Detect which cell encompasses the target text, then output its [X, Y] center coordinate. 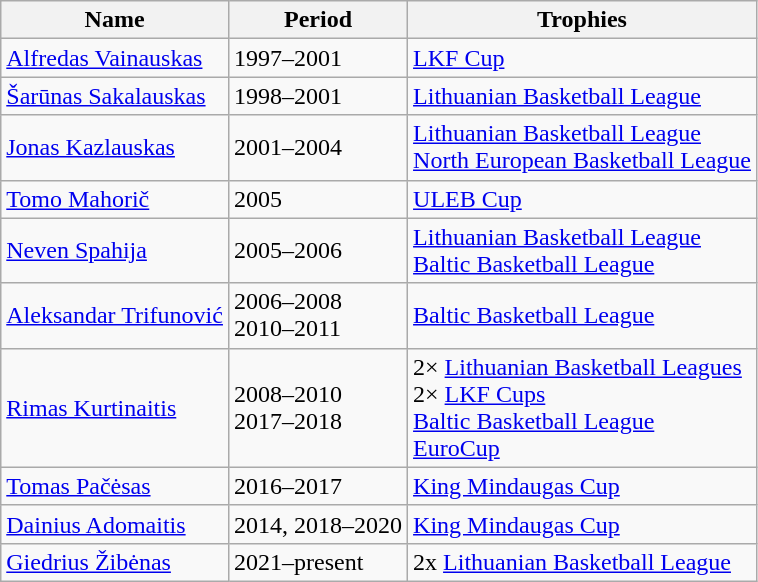
LKF Cup [582, 58]
Neven Spahija [115, 250]
2016–2017 [318, 486]
Lithuanian Basketball LeagueNorth European Basketball League [582, 148]
Aleksandar Trifunović [115, 316]
Rimas Kurtinaitis [115, 408]
2006–20082010–2011 [318, 316]
Lithuanian Basketball League [582, 96]
Tomo Mahorič [115, 199]
Baltic Basketball League [582, 316]
2× Lithuanian Basketball Leagues2× LKF CupsBaltic Basketball LeagueEuroCup [582, 408]
2021–present [318, 562]
Lithuanian Basketball LeagueBaltic Basketball League [582, 250]
2008–20102017–2018 [318, 408]
Jonas Kazlauskas [115, 148]
Giedrius Žibėnas [115, 562]
2014, 2018–2020 [318, 524]
Period [318, 20]
Dainius Adomaitis [115, 524]
2005 [318, 199]
2001–2004 [318, 148]
1998–2001 [318, 96]
Trophies [582, 20]
Name [115, 20]
2005–2006 [318, 250]
1997–2001 [318, 58]
ULEB Cup [582, 199]
Šarūnas Sakalauskas [115, 96]
Tomas Pačėsas [115, 486]
Alfredas Vainauskas [115, 58]
2x Lithuanian Basketball League [582, 562]
